Identify which cell holds the provided text, then report its (X, Y) central coordinate. 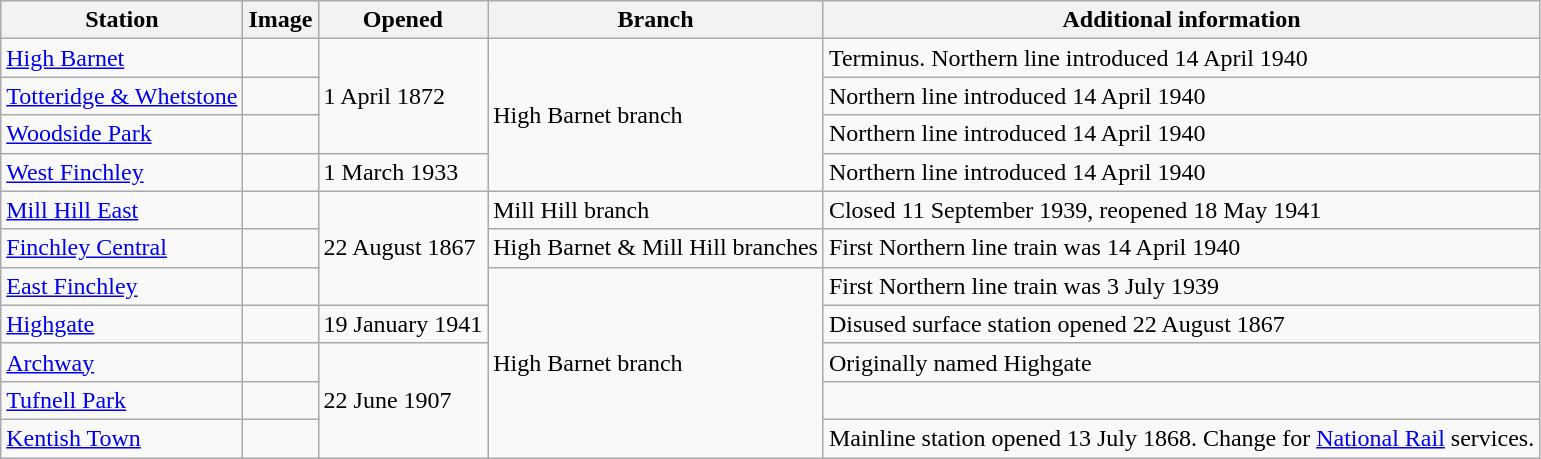
First Northern line train was 14 April 1940 (1181, 248)
High Barnet & Mill Hill branches (656, 248)
Branch (656, 20)
Mill Hill East (122, 210)
22 August 1867 (403, 248)
Terminus. Northern line introduced 14 April 1940 (1181, 58)
1 March 1933 (403, 172)
Closed 11 September 1939, reopened 18 May 1941 (1181, 210)
High Barnet (122, 58)
Kentish Town (122, 438)
Image (280, 20)
Mill Hill branch (656, 210)
Originally named Highgate (1181, 362)
Mainline station opened 13 July 1868. Change for National Rail services. (1181, 438)
22 June 1907 (403, 400)
Opened (403, 20)
Highgate (122, 324)
Finchley Central (122, 248)
Additional information (1181, 20)
Station (122, 20)
1 April 1872 (403, 96)
19 January 1941 (403, 324)
East Finchley (122, 286)
Woodside Park (122, 134)
First Northern line train was 3 July 1939 (1181, 286)
Disused surface station opened 22 August 1867 (1181, 324)
Totteridge & Whetstone (122, 96)
Archway (122, 362)
West Finchley (122, 172)
Tufnell Park (122, 400)
